For the text-containing cell, return its midpoint in [X, Y] coordinate format. 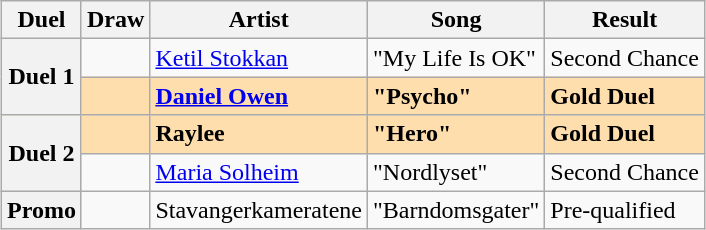
Artist [259, 20]
Duel [42, 20]
"Nordlyset" [456, 172]
Ketil Stokkan [259, 58]
Daniel Owen [259, 96]
Duel 2 [42, 153]
Duel 1 [42, 77]
Maria Solheim [259, 172]
"Psycho" [456, 96]
Raylee [259, 134]
"My Life Is OK" [456, 58]
"Barndomsgater" [456, 210]
Stavangerkameratene [259, 210]
Song [456, 20]
Draw [115, 20]
Promo [42, 210]
"Hero" [456, 134]
Pre-qualified [625, 210]
Result [625, 20]
